Locate the cell with the specified text and output its [X, Y] center coordinate. 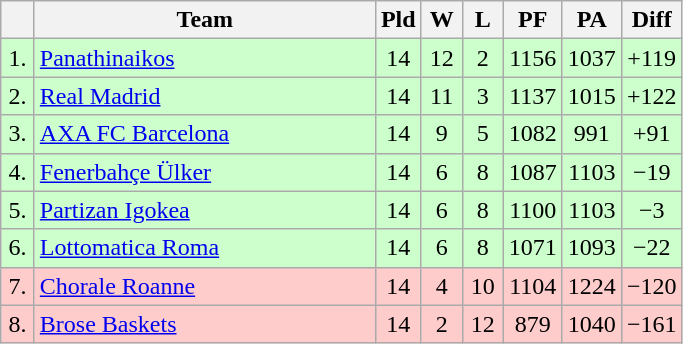
Team [204, 20]
+119 [652, 58]
Fenerbahçe Ülker [204, 172]
PF [532, 20]
879 [532, 324]
−3 [652, 210]
Partizan Igokea [204, 210]
4. [18, 172]
W [442, 20]
3. [18, 134]
1156 [532, 58]
−22 [652, 248]
1071 [532, 248]
991 [592, 134]
5. [18, 210]
1082 [532, 134]
Real Madrid [204, 96]
1015 [592, 96]
3 [482, 96]
1100 [532, 210]
1040 [592, 324]
Diff [652, 20]
1087 [532, 172]
PA [592, 20]
5 [482, 134]
Panathinaikos [204, 58]
Lottomatica Roma [204, 248]
10 [482, 286]
1137 [532, 96]
L [482, 20]
+122 [652, 96]
1224 [592, 286]
−161 [652, 324]
1104 [532, 286]
11 [442, 96]
1093 [592, 248]
Brose Baskets [204, 324]
−19 [652, 172]
Pld [398, 20]
4 [442, 286]
AXA FC Barcelona [204, 134]
+91 [652, 134]
8. [18, 324]
−120 [652, 286]
1. [18, 58]
2. [18, 96]
7. [18, 286]
9 [442, 134]
1037 [592, 58]
6. [18, 248]
Chorale Roanne [204, 286]
